Search for the cell housing the specified text and yield its [x, y] center coordinate. 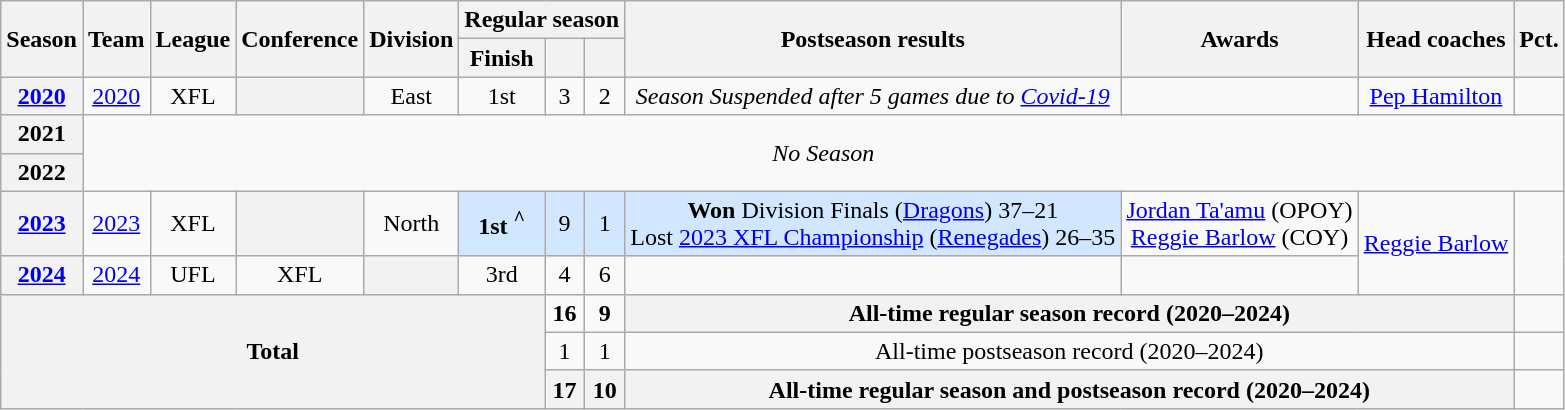
2 [605, 96]
Postseason results [873, 39]
UFL [193, 275]
Season [42, 39]
17 [565, 389]
Reggie Barlow [1436, 242]
Jordan Ta'amu (OPOY)Reggie Barlow (COY) [1240, 224]
Awards [1240, 39]
Won Division Finals (Dragons) 37–21 Lost 2023 XFL Championship (Renegades) 26–35 [873, 224]
2021 [42, 134]
16 [565, 313]
All-time regular season record (2020–2024) [1070, 313]
Finish [502, 58]
Regular season [542, 20]
2022 [42, 172]
3rd [502, 275]
6 [605, 275]
Division [412, 39]
All-time postseason record (2020–2024) [1070, 351]
1st [502, 96]
League [193, 39]
Conference [300, 39]
Pep Hamilton [1436, 96]
10 [605, 389]
No Season [823, 153]
Team [116, 39]
North [412, 224]
3 [565, 96]
Season Suspended after 5 games due to Covid-19 [873, 96]
4 [565, 275]
Total [273, 351]
All-time regular season and postseason record (2020–2024) [1070, 389]
East [412, 96]
Pct. [1539, 39]
Head coaches [1436, 39]
1st ^ [502, 224]
